Detect which cell encompasses the target text, then output its (X, Y) center coordinate. 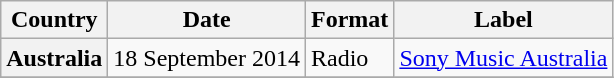
Sony Music Australia (504, 58)
Date (207, 20)
Radio (350, 58)
Australia (54, 58)
Format (350, 20)
18 September 2014 (207, 58)
Country (54, 20)
Label (504, 20)
